Output the [X, Y] coordinate of the center of the cell containing the given text.  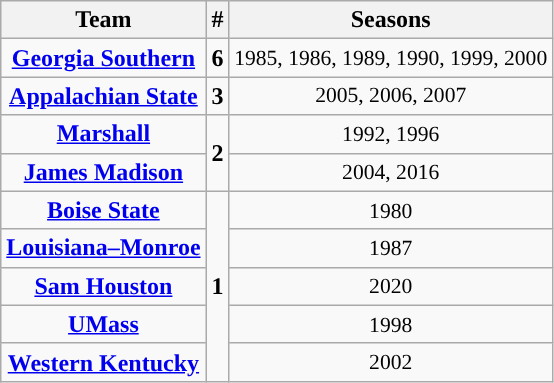
Appalachian State [104, 96]
Western Kentucky [104, 362]
Georgia Southern [104, 58]
Seasons [390, 20]
1980 [390, 210]
Team [104, 20]
1992, 1996 [390, 134]
Sam Houston [104, 286]
1 [218, 286]
2 [218, 153]
James Madison [104, 172]
2002 [390, 362]
Boise State [104, 210]
3 [218, 96]
1998 [390, 324]
UMass [104, 324]
Louisiana–Monroe [104, 248]
Marshall [104, 134]
2020 [390, 286]
# [218, 20]
1985, 1986, 1989, 1990, 1999, 2000 [390, 58]
2004, 2016 [390, 172]
2005, 2006, 2007 [390, 96]
6 [218, 58]
1987 [390, 248]
